Scan for the cell matching the given text and deliver its [X, Y] coordinate at center. 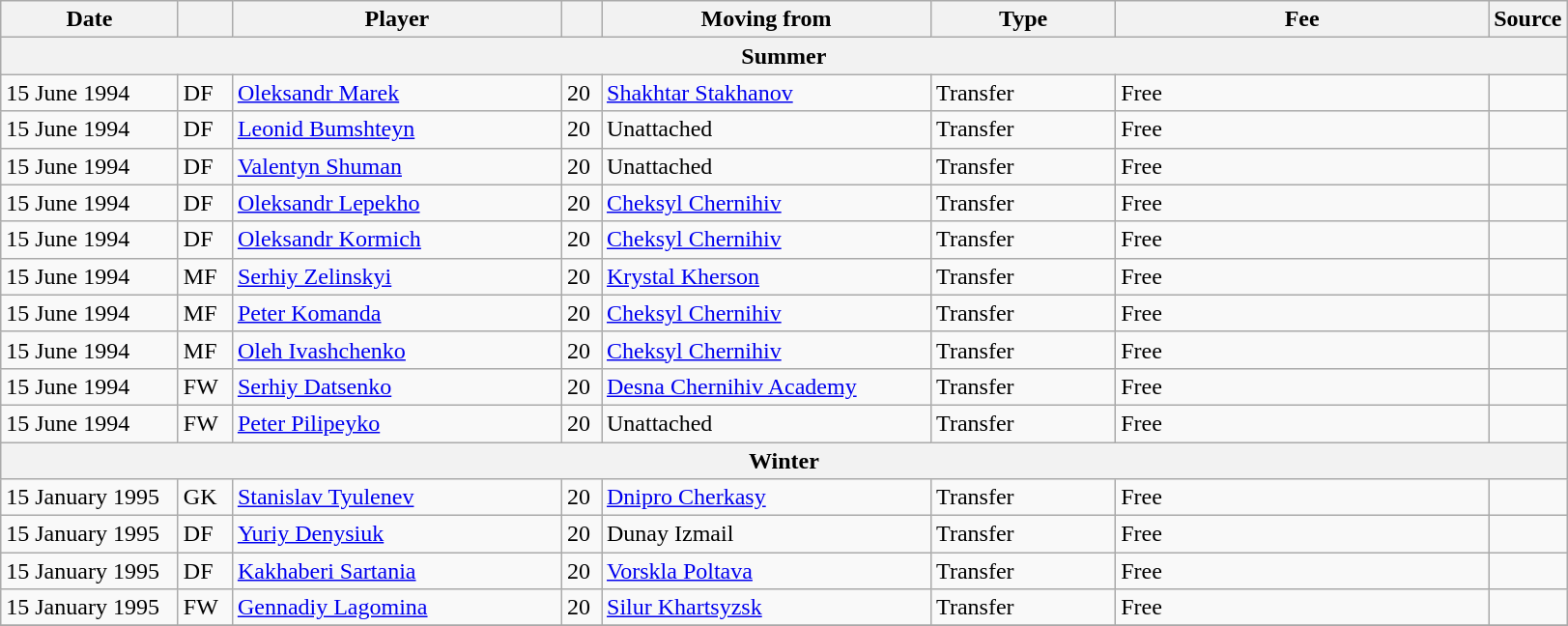
Dunay Izmail [765, 534]
Source [1528, 19]
Leonid Bumshteyn [396, 129]
Krystal Kherson [765, 276]
Oleh Ivashchenko [396, 350]
Serhiy Zelinskyi [396, 276]
Gennadiy Lagomina [396, 608]
Vorskla Poltava [765, 571]
Shakhtar Stakhanov [765, 93]
Peter Pilipeyko [396, 423]
Summer [784, 56]
Desna Chernihiv Academy [765, 386]
Type [1024, 19]
Kakhaberi Sartania [396, 571]
Oleksandr Marek [396, 93]
Player [396, 19]
Silur Khartsyzsk [765, 608]
GK [205, 498]
Yuriy Denysiuk [396, 534]
Peter Komanda [396, 313]
Dnipro Cherkasy [765, 498]
Date [90, 19]
Stanislav Tyulenev [396, 498]
Oleksandr Kormich [396, 240]
Valentyn Shuman [396, 166]
Serhiy Datsenko [396, 386]
Fee [1302, 19]
Moving from [765, 19]
Winter [784, 461]
Oleksandr Lepekho [396, 203]
